Output the [x, y] coordinate of the center of the cell containing the given text.  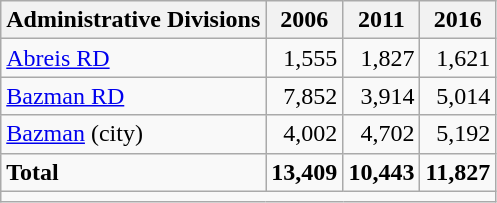
4,702 [382, 134]
2006 [304, 20]
2011 [382, 20]
10,443 [382, 172]
Abreis RD [134, 58]
1,555 [304, 58]
Total [134, 172]
Bazman (city) [134, 134]
2016 [458, 20]
3,914 [382, 96]
Bazman RD [134, 96]
4,002 [304, 134]
5,014 [458, 96]
5,192 [458, 134]
7,852 [304, 96]
Administrative Divisions [134, 20]
1,621 [458, 58]
1,827 [382, 58]
13,409 [304, 172]
11,827 [458, 172]
